Capture the cell that displays the provided text and extract its (X, Y) central coordinate. 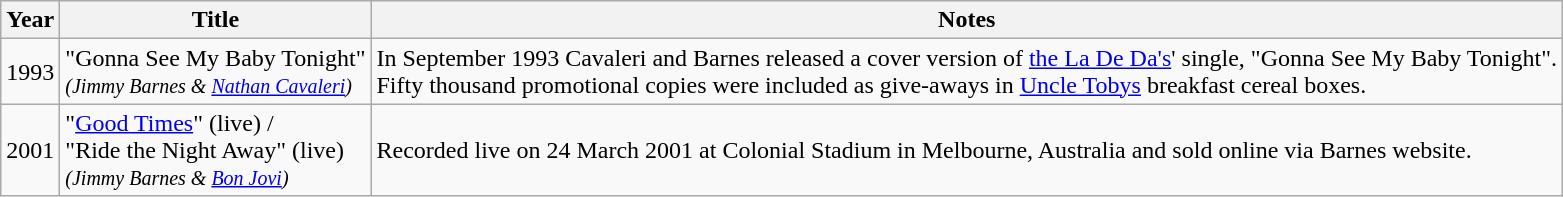
Notes (967, 20)
"Good Times" (live) / "Ride the Night Away" (live) (Jimmy Barnes & Bon Jovi) (216, 150)
Title (216, 20)
1993 (30, 72)
Year (30, 20)
"Gonna See My Baby Tonight" (Jimmy Barnes & Nathan Cavaleri) (216, 72)
Recorded live on 24 March 2001 at Colonial Stadium in Melbourne, Australia and sold online via Barnes website. (967, 150)
2001 (30, 150)
